Detect which cell encompasses the target text, then output its [x, y] center coordinate. 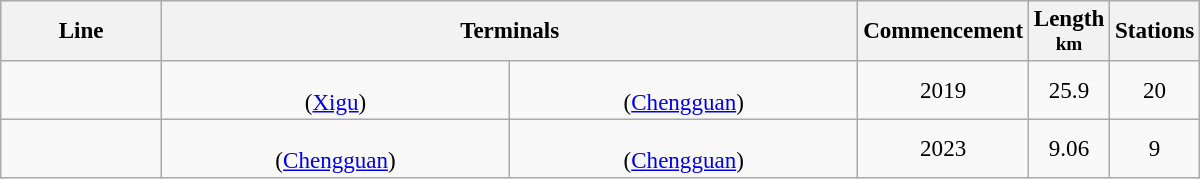
(Xigu) [335, 90]
2023 [944, 150]
9 [1155, 150]
Terminals [509, 31]
Lengthkm [1068, 31]
Commencement [944, 31]
20 [1155, 90]
Stations [1155, 31]
25.9 [1068, 90]
Line [82, 31]
2019 [944, 90]
9.06 [1068, 150]
